Return the (x, y) coordinate for the center point of the cell that contains the specified text.  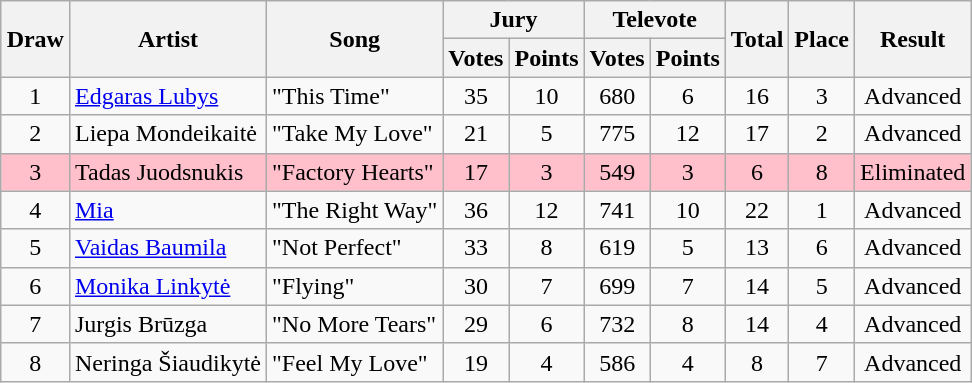
"Flying" (355, 286)
Televote (654, 20)
"Feel My Love" (355, 362)
29 (476, 324)
Draw (35, 39)
Edgaras Lubys (168, 96)
775 (617, 134)
Place (822, 39)
13 (757, 248)
"Not Perfect" (355, 248)
"Factory Hearts" (355, 172)
Neringa Šiaudikytė (168, 362)
19 (476, 362)
"Take My Love" (355, 134)
Song (355, 39)
16 (757, 96)
732 (617, 324)
Mia (168, 210)
Total (757, 39)
Artist (168, 39)
"The Right Way" (355, 210)
"No More Tears" (355, 324)
Tadas Juodsnukis (168, 172)
619 (617, 248)
699 (617, 286)
21 (476, 134)
586 (617, 362)
Monika Linkytė (168, 286)
33 (476, 248)
Eliminated (913, 172)
Jurgis Brūzga (168, 324)
30 (476, 286)
22 (757, 210)
Result (913, 39)
36 (476, 210)
549 (617, 172)
Vaidas Baumila (168, 248)
Jury (514, 20)
680 (617, 96)
35 (476, 96)
741 (617, 210)
"This Time" (355, 96)
Liepa Mondeikaitė (168, 134)
